Find where the given text appears and provide that cell's center as [X, Y] coordinate. 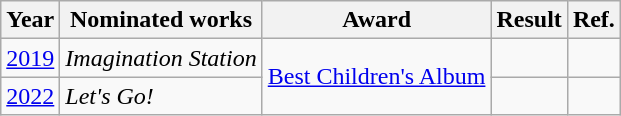
Imagination Station [161, 58]
2019 [30, 58]
2022 [30, 96]
Nominated works [161, 20]
Ref. [594, 20]
Year [30, 20]
Let's Go! [161, 96]
Award [376, 20]
Result [529, 20]
Best Children's Album [376, 77]
